Determine the [X, Y] coordinate at the center of the cell enclosing the given text.  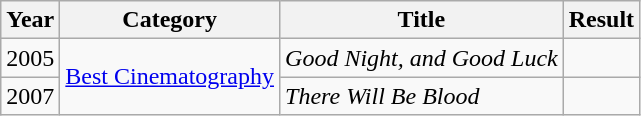
Best Cinematography [170, 77]
Good Night, and Good Luck [422, 58]
Result [601, 20]
There Will Be Blood [422, 96]
2005 [30, 58]
Category [170, 20]
Title [422, 20]
Year [30, 20]
2007 [30, 96]
